Detect which cell encompasses the target text, then output its [X, Y] center coordinate. 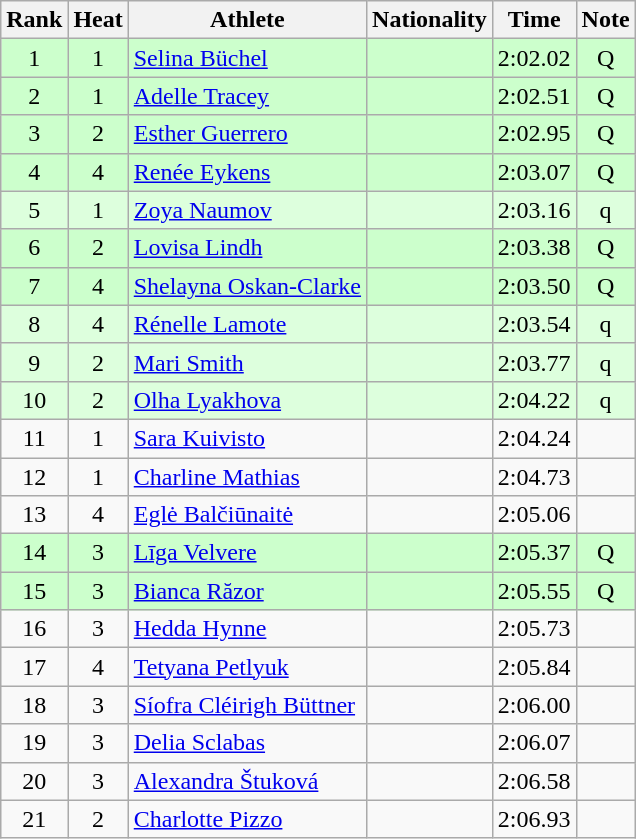
2:06.00 [534, 705]
9 [34, 362]
14 [34, 553]
2:03.50 [534, 286]
20 [34, 781]
11 [34, 438]
Sara Kuivisto [247, 438]
2:06.07 [534, 743]
Eglė Balčiūnaitė [247, 515]
2:06.93 [534, 819]
2:05.37 [534, 553]
8 [34, 324]
Zoya Naumov [247, 210]
2:02.51 [534, 96]
2:03.54 [534, 324]
12 [34, 477]
Charline Mathias [247, 477]
16 [34, 629]
2:05.06 [534, 515]
2:04.24 [534, 438]
Nationality [430, 20]
Note [606, 20]
Síofra Cléirigh Büttner [247, 705]
18 [34, 705]
15 [34, 591]
17 [34, 667]
Lovisa Lindh [247, 248]
2:06.58 [534, 781]
2:04.73 [534, 477]
Time [534, 20]
Selina Büchel [247, 58]
Rank [34, 20]
19 [34, 743]
10 [34, 400]
13 [34, 515]
2:03.38 [534, 248]
2:03.77 [534, 362]
Tetyana Petlyuk [247, 667]
Delia Sclabas [247, 743]
Mari Smith [247, 362]
Rénelle Lamote [247, 324]
Shelayna Oskan-Clarke [247, 286]
2:04.22 [534, 400]
2:05.73 [534, 629]
Bianca Răzor [247, 591]
2:05.55 [534, 591]
Līga Velvere [247, 553]
Charlotte Pizzo [247, 819]
Renée Eykens [247, 172]
Heat [98, 20]
2:02.95 [534, 134]
21 [34, 819]
2:02.02 [534, 58]
6 [34, 248]
Athlete [247, 20]
Esther Guerrero [247, 134]
2:03.07 [534, 172]
Olha Lyakhova [247, 400]
2:05.84 [534, 667]
Alexandra Štuková [247, 781]
5 [34, 210]
Hedda Hynne [247, 629]
2:03.16 [534, 210]
Adelle Tracey [247, 96]
7 [34, 286]
